Output the [X, Y] coordinate of the center of the cell containing the given text.  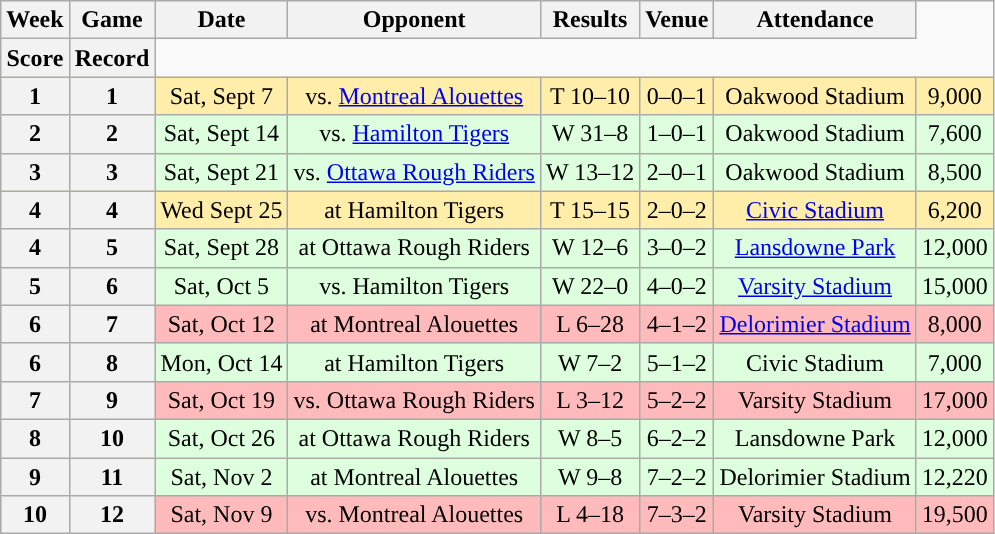
L 4–18 [590, 515]
W 22–0 [590, 286]
1–0–1 [677, 134]
Sat, Nov 2 [222, 477]
Sat, Oct 26 [222, 438]
Record [112, 58]
2–0–2 [677, 210]
4–0–2 [677, 286]
17,000 [954, 400]
Week [35, 20]
7–3–2 [677, 515]
12,220 [954, 477]
Opponent [414, 20]
8,500 [954, 172]
T 15–15 [590, 210]
Sat, Sept 14 [222, 134]
Results [590, 20]
3–0–2 [677, 248]
6,200 [954, 210]
7,000 [954, 362]
W 13–12 [590, 172]
Wed Sept 25 [222, 210]
8,000 [954, 324]
Sat, Nov 9 [222, 515]
Attendance [815, 20]
W 9–8 [590, 477]
4–1–2 [677, 324]
2–0–1 [677, 172]
0–0–1 [677, 96]
Sat, Sept 7 [222, 96]
5–1–2 [677, 362]
Sat, Oct 5 [222, 286]
7–2–2 [677, 477]
12 [112, 515]
W 12–6 [590, 248]
11 [112, 477]
W 31–8 [590, 134]
15,000 [954, 286]
Game [112, 20]
Venue [677, 20]
Mon, Oct 14 [222, 362]
19,500 [954, 515]
Sat, Oct 12 [222, 324]
5–2–2 [677, 400]
Sat, Sept 21 [222, 172]
7,600 [954, 134]
L 6–28 [590, 324]
W 8–5 [590, 438]
W 7–2 [590, 362]
Date [222, 20]
T 10–10 [590, 96]
9,000 [954, 96]
Sat, Sept 28 [222, 248]
Score [35, 58]
6–2–2 [677, 438]
L 3–12 [590, 400]
Sat, Oct 19 [222, 400]
